Scan for the cell matching the given text and deliver its (x, y) coordinate at center. 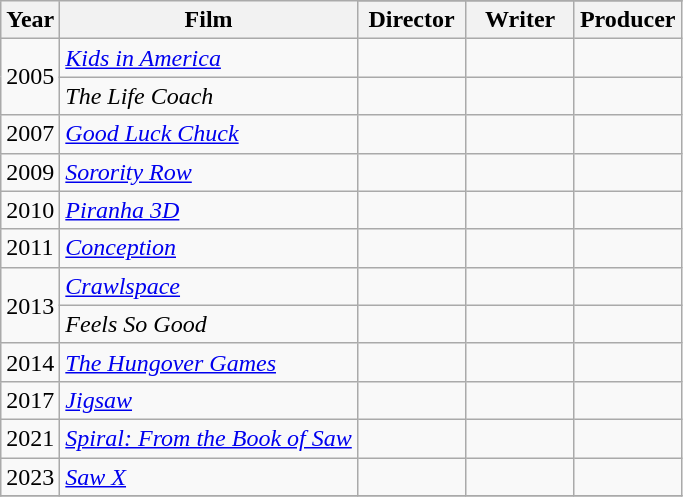
Kids in America (208, 58)
2021 (30, 438)
Spiral: From the Book of Saw (208, 438)
Saw X (208, 477)
2017 (30, 400)
2013 (30, 305)
Jigsaw (208, 400)
Feels So Good (208, 324)
2023 (30, 477)
Crawlspace (208, 286)
The Hungover Games (208, 362)
2014 (30, 362)
2010 (30, 210)
Sorority Row (208, 172)
Film (208, 20)
2007 (30, 134)
Conception (208, 248)
Good Luck Chuck (208, 134)
Piranha 3D (208, 210)
Writer (520, 20)
The Life Coach (208, 96)
Year (30, 20)
2011 (30, 248)
2009 (30, 172)
Producer (628, 20)
Director (412, 20)
2005 (30, 77)
